Search for the cell housing the specified text and yield its [X, Y] center coordinate. 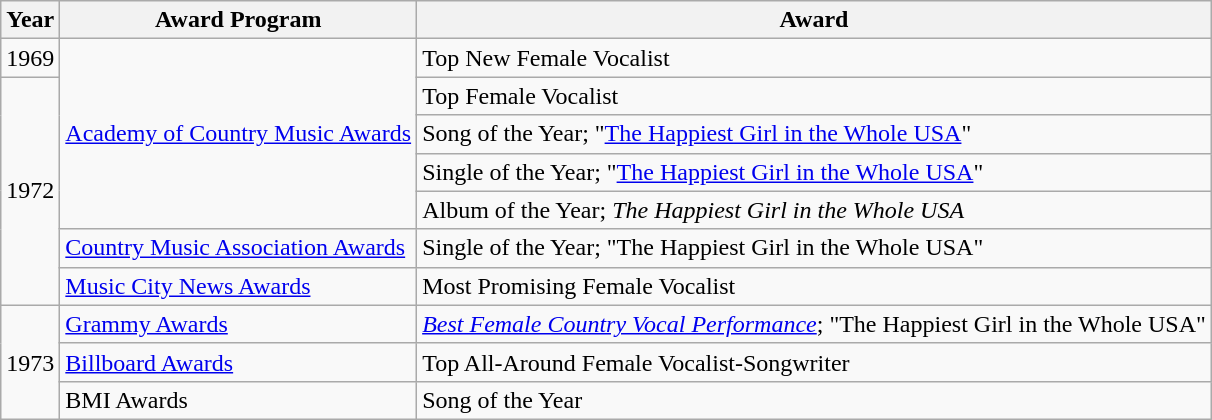
BMI Awards [238, 400]
Academy of Country Music Awards [238, 134]
Most Promising Female Vocalist [814, 286]
Album of the Year; The Happiest Girl in the Whole USA [814, 210]
Year [30, 20]
Top Female Vocalist [814, 96]
Song of the Year [814, 400]
Top New Female Vocalist [814, 58]
1972 [30, 191]
1973 [30, 362]
Award [814, 20]
Song of the Year; "The Happiest Girl in the Whole USA" [814, 134]
Top All-Around Female Vocalist-Songwriter [814, 362]
Best Female Country Vocal Performance; "The Happiest Girl in the Whole USA" [814, 324]
Award Program [238, 20]
Music City News Awards [238, 286]
Country Music Association Awards [238, 248]
Billboard Awards [238, 362]
1969 [30, 58]
Grammy Awards [238, 324]
